Locate the cell with the specified text and output its (x, y) center coordinate. 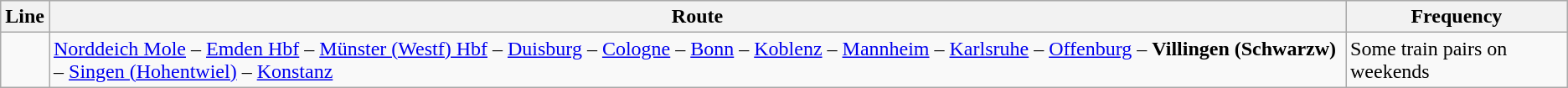
Route (697, 17)
Frequency (1456, 17)
Some train pairs on weekends (1456, 60)
Line (25, 17)
